From the cell containing the given text, extract its center point as (x, y) coordinate. 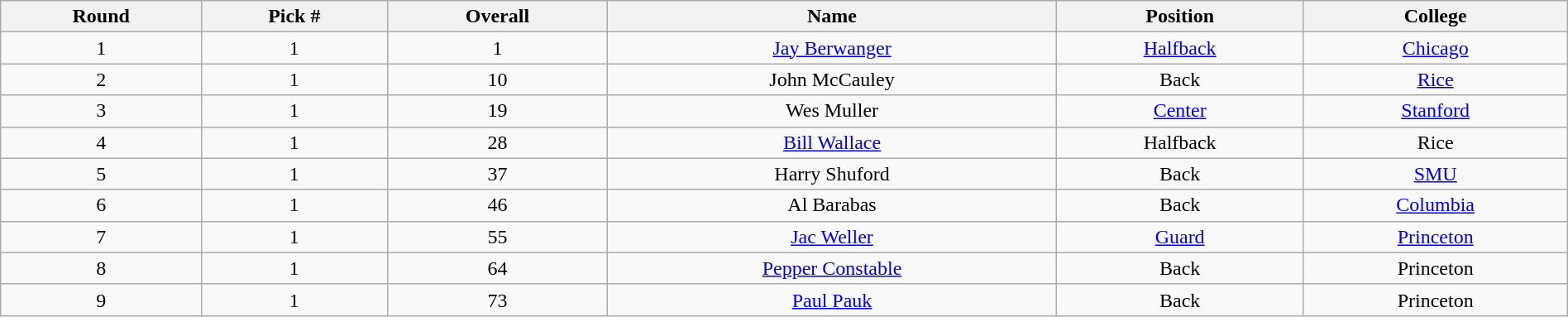
28 (498, 142)
9 (101, 300)
Wes Muller (832, 111)
10 (498, 79)
8 (101, 268)
Jay Berwanger (832, 48)
46 (498, 205)
55 (498, 237)
5 (101, 174)
19 (498, 111)
John McCauley (832, 79)
Pepper Constable (832, 268)
Paul Pauk (832, 300)
Harry Shuford (832, 174)
Al Barabas (832, 205)
Round (101, 17)
Pick # (294, 17)
Chicago (1436, 48)
64 (498, 268)
3 (101, 111)
SMU (1436, 174)
6 (101, 205)
37 (498, 174)
Bill Wallace (832, 142)
Name (832, 17)
7 (101, 237)
Position (1179, 17)
2 (101, 79)
College (1436, 17)
Overall (498, 17)
4 (101, 142)
Stanford (1436, 111)
Guard (1179, 237)
Columbia (1436, 205)
Jac Weller (832, 237)
Center (1179, 111)
73 (498, 300)
